Pinpoint the cell where the given text exists, returning its (x, y) midpoint coordinate. 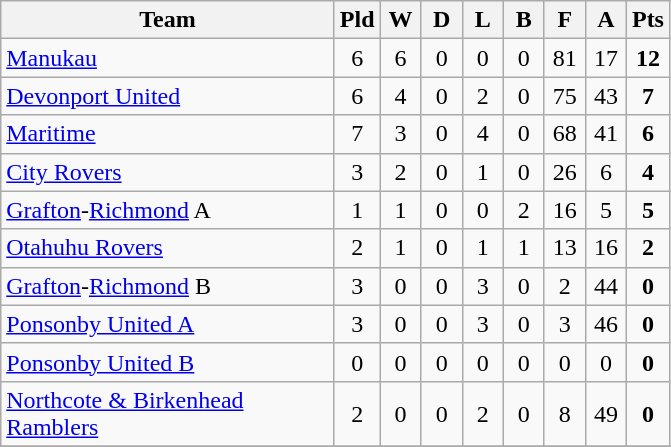
Ponsonby United A (168, 324)
41 (606, 134)
Grafton-Richmond A (168, 210)
13 (564, 248)
Manukau (168, 58)
L (482, 20)
44 (606, 286)
81 (564, 58)
Northcote & Birkenhead Ramblers (168, 414)
Ponsonby United B (168, 362)
Team (168, 20)
B (524, 20)
Pts (648, 20)
46 (606, 324)
Maritime (168, 134)
49 (606, 414)
Devonport United (168, 96)
17 (606, 58)
12 (648, 58)
W (400, 20)
26 (564, 172)
F (564, 20)
68 (564, 134)
43 (606, 96)
75 (564, 96)
City Rovers (168, 172)
Pld (357, 20)
D (442, 20)
Grafton-Richmond B (168, 286)
8 (564, 414)
Otahuhu Rovers (168, 248)
A (606, 20)
